Locate the cell with the specified text and output its [X, Y] center coordinate. 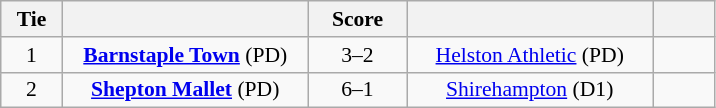
1 [32, 55]
Shirehampton (D1) [530, 90]
Helston Athletic (PD) [530, 55]
Shepton Mallet (PD) [185, 90]
2 [32, 90]
6–1 [357, 90]
Barnstaple Town (PD) [185, 55]
Tie [32, 19]
Score [357, 19]
3–2 [357, 55]
